Pinpoint the cell where the given text exists, returning its (x, y) midpoint coordinate. 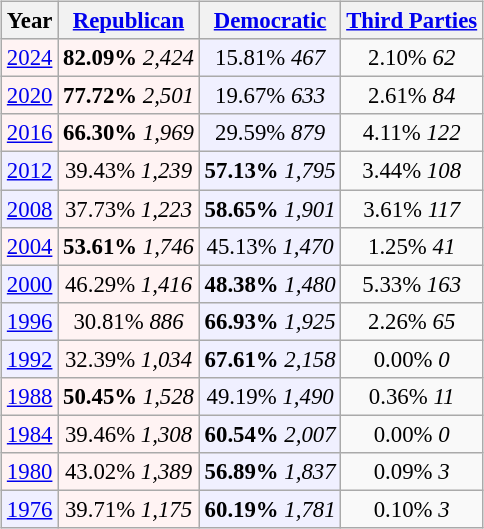
5.33% 163 (412, 284)
45.13% 1,470 (270, 246)
66.93% 1,925 (270, 321)
77.72% 2,501 (129, 96)
56.89% 1,837 (270, 472)
82.09% 2,424 (129, 58)
Year (30, 21)
19.67% 633 (270, 96)
2.61% 84 (412, 96)
1996 (30, 321)
0.36% 11 (412, 396)
Democratic (270, 21)
0.09% 3 (412, 472)
66.30% 1,969 (129, 133)
Republican (129, 21)
2008 (30, 209)
29.59% 879 (270, 133)
60.19% 1,781 (270, 509)
49.19% 1,490 (270, 396)
1988 (30, 396)
43.02% 1,389 (129, 472)
46.29% 1,416 (129, 284)
67.61% 2,158 (270, 359)
2012 (30, 171)
1976 (30, 509)
48.38% 1,480 (270, 284)
37.73% 1,223 (129, 209)
53.61% 1,746 (129, 246)
2000 (30, 284)
1.25% 41 (412, 246)
4.11% 122 (412, 133)
2004 (30, 246)
15.81% 467 (270, 58)
30.81% 886 (129, 321)
3.61% 117 (412, 209)
57.13% 1,795 (270, 171)
2.10% 62 (412, 58)
39.43% 1,239 (129, 171)
39.46% 1,308 (129, 434)
1992 (30, 359)
60.54% 2,007 (270, 434)
Third Parties (412, 21)
50.45% 1,528 (129, 396)
2016 (30, 133)
58.65% 1,901 (270, 209)
39.71% 1,175 (129, 509)
0.10% 3 (412, 509)
1980 (30, 472)
32.39% 1,034 (129, 359)
2024 (30, 58)
2020 (30, 96)
2.26% 65 (412, 321)
3.44% 108 (412, 171)
1984 (30, 434)
